Find where the given text appears and provide that cell's center as [X, Y] coordinate. 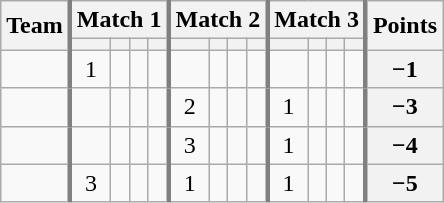
−1 [404, 69]
Match 2 [218, 20]
Match 3 [316, 20]
Match 1 [120, 20]
−4 [404, 145]
Team [36, 26]
−5 [404, 183]
2 [188, 107]
Points [404, 26]
−3 [404, 107]
